Determine the [x, y] coordinate at the center of the cell enclosing the given text.  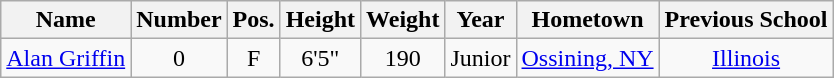
6'5" [320, 58]
0 [179, 58]
F [254, 58]
Name [66, 20]
Alan Griffin [66, 58]
Height [320, 20]
Illinois [746, 58]
Number [179, 20]
Junior [480, 58]
Year [480, 20]
Pos. [254, 20]
Hometown [588, 20]
190 [403, 58]
Weight [403, 20]
Ossining, NY [588, 58]
Previous School [746, 20]
